Identify which cell holds the provided text, then report its (x, y) central coordinate. 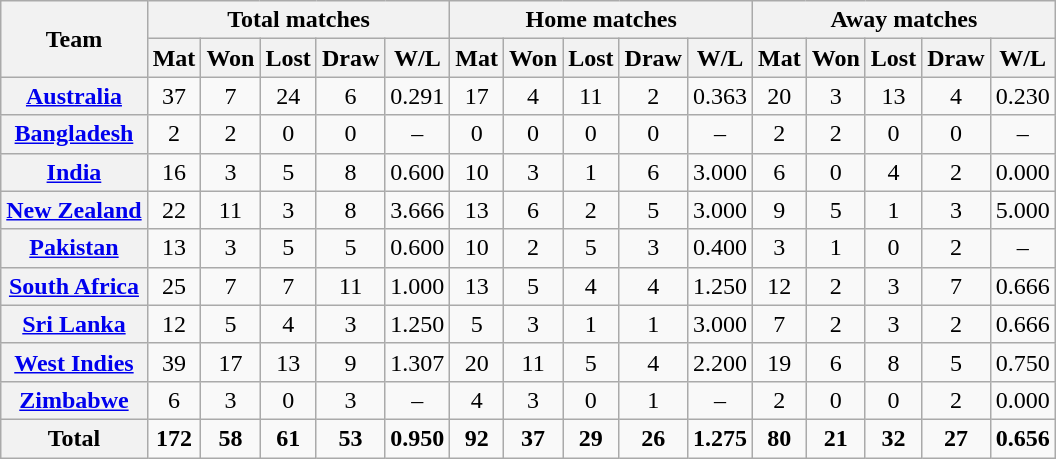
0.750 (1022, 362)
24 (288, 96)
Total (74, 438)
0.656 (1022, 438)
1.307 (418, 362)
0.230 (1022, 96)
39 (174, 362)
West Indies (74, 362)
Away matches (904, 20)
Pakistan (74, 248)
26 (653, 438)
5.000 (1022, 210)
92 (477, 438)
32 (893, 438)
Sri Lanka (74, 324)
Australia (74, 96)
16 (174, 172)
0.363 (720, 96)
53 (350, 438)
1.275 (720, 438)
Bangladesh (74, 134)
172 (174, 438)
19 (780, 362)
25 (174, 286)
3.666 (418, 210)
1.000 (418, 286)
29 (591, 438)
South Africa (74, 286)
0.291 (418, 96)
Home matches (602, 20)
61 (288, 438)
21 (836, 438)
27 (956, 438)
Zimbabwe (74, 400)
0.950 (418, 438)
0.400 (720, 248)
80 (780, 438)
22 (174, 210)
Total matches (298, 20)
58 (230, 438)
2.200 (720, 362)
New Zealand (74, 210)
India (74, 172)
Team (74, 39)
